Search for the cell housing the specified text and yield its (x, y) center coordinate. 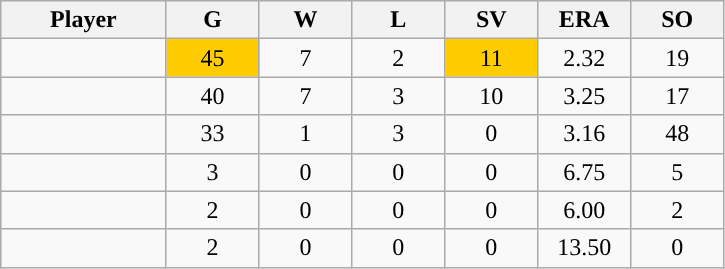
Player (84, 20)
45 (212, 58)
40 (212, 96)
G (212, 20)
19 (678, 58)
6.00 (584, 210)
3.16 (584, 134)
11 (492, 58)
48 (678, 134)
ERA (584, 20)
2.32 (584, 58)
6.75 (584, 172)
3.25 (584, 96)
5 (678, 172)
W (306, 20)
17 (678, 96)
13.50 (584, 248)
SV (492, 20)
SO (678, 20)
L (398, 20)
33 (212, 134)
1 (306, 134)
10 (492, 96)
